Determine the [X, Y] coordinate at the center of the cell enclosing the given text.  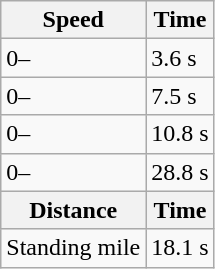
28.8 s [180, 172]
Standing mile [74, 248]
7.5 s [180, 96]
Distance [74, 210]
3.6 s [180, 58]
10.8 s [180, 134]
Speed [74, 20]
18.1 s [180, 248]
